Pinpoint the cell where the given text exists, returning its (x, y) midpoint coordinate. 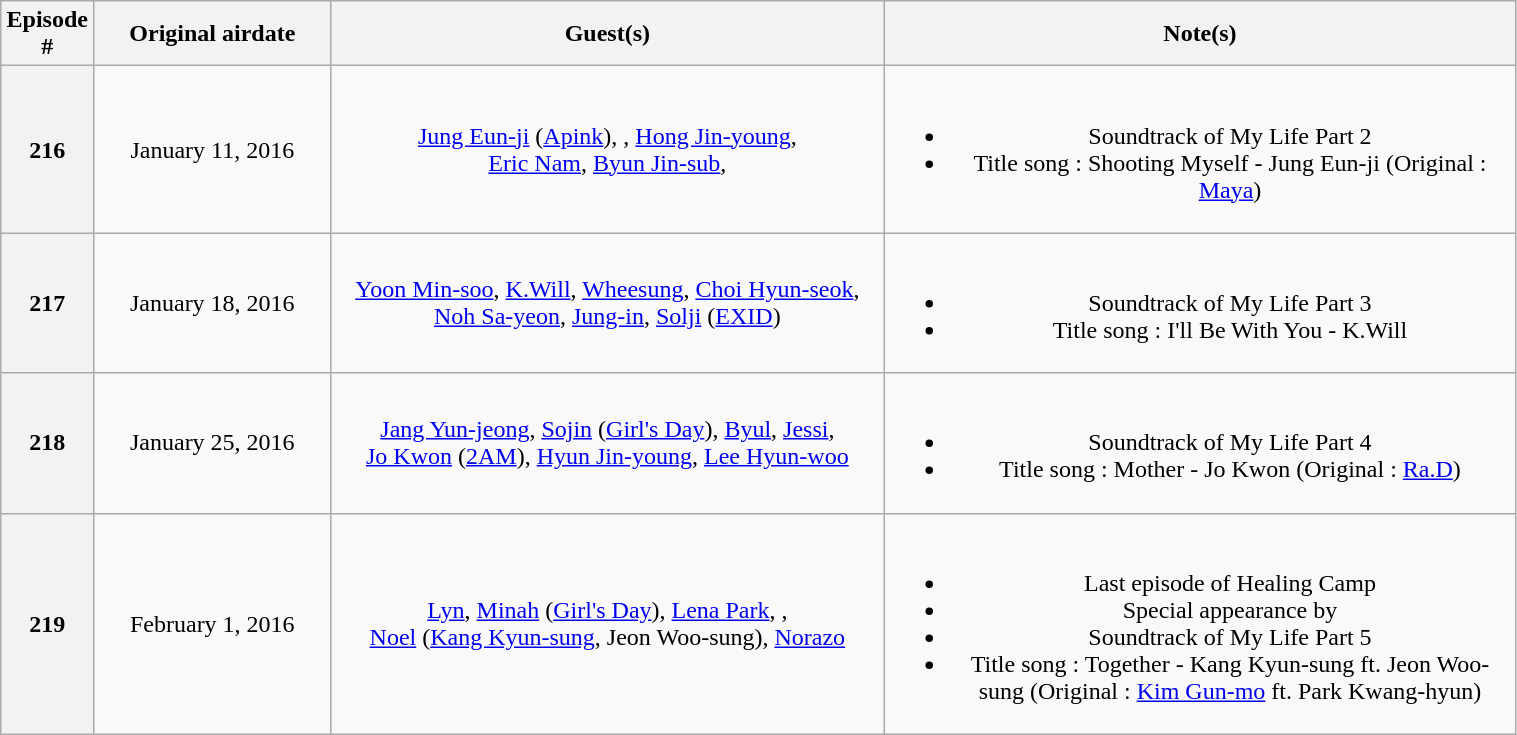
Note(s) (1200, 34)
Soundtrack of My Life Part 2Title song : Shooting Myself - Jung Eun-ji (Original : Maya) (1200, 150)
Original airdate (212, 34)
217 (48, 303)
Guest(s) (608, 34)
218 (48, 443)
Soundtrack of My Life Part 3Title song : I'll Be With You - K.Will (1200, 303)
January 25, 2016 (212, 443)
January 11, 2016 (212, 150)
February 1, 2016 (212, 624)
216 (48, 150)
Yoon Min-soo, K.Will, Wheesung, Choi Hyun-seok,Noh Sa-yeon, Jung-in, Solji (EXID) (608, 303)
Jung Eun-ji (Apink), , Hong Jin-young,Eric Nam, Byun Jin-sub, (608, 150)
Episode # (48, 34)
January 18, 2016 (212, 303)
Lyn, Minah (Girl's Day), Lena Park, ,Noel (Kang Kyun-sung, Jeon Woo-sung), Norazo (608, 624)
Jang Yun-jeong, Sojin (Girl's Day), Byul, Jessi,Jo Kwon (2AM), Hyun Jin-young, Lee Hyun-woo (608, 443)
219 (48, 624)
Soundtrack of My Life Part 4Title song : Mother - Jo Kwon (Original : Ra.D) (1200, 443)
